For the text-containing cell, return its midpoint in [X, Y] coordinate format. 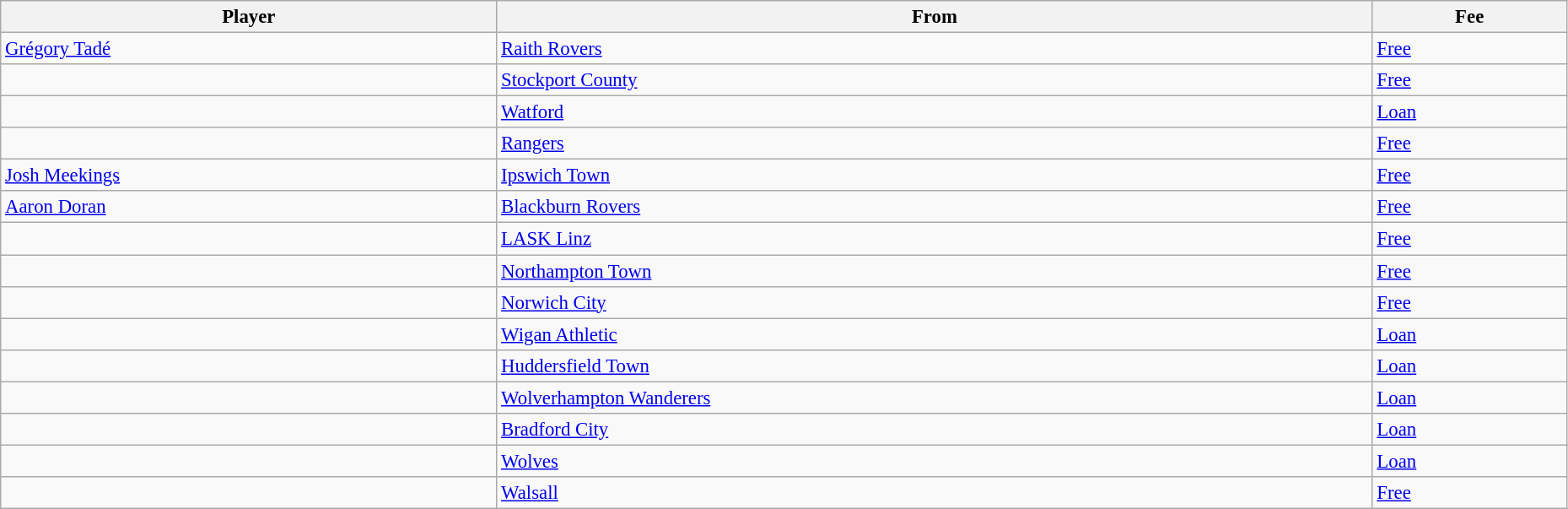
Wolverhampton Wanderers [935, 398]
Huddersfield Town [935, 366]
Bradford City [935, 430]
LASK Linz [935, 239]
Rangers [935, 143]
Walsall [935, 493]
Aaron Doran [249, 207]
Stockport County [935, 80]
Grégory Tadé [249, 49]
Blackburn Rovers [935, 207]
From [935, 17]
Josh Meekings [249, 176]
Wigan Athletic [935, 334]
Northampton Town [935, 271]
Player [249, 17]
Norwich City [935, 302]
Raith Rovers [935, 49]
Wolves [935, 461]
Watford [935, 112]
Fee [1469, 17]
Ipswich Town [935, 176]
